Scan for the cell matching the given text and deliver its [x, y] coordinate at center. 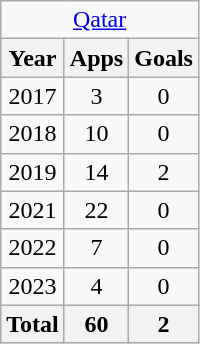
7 [96, 248]
Total [33, 324]
14 [96, 172]
2017 [33, 96]
22 [96, 210]
2018 [33, 134]
Goals [164, 58]
4 [96, 286]
Apps [96, 58]
3 [96, 96]
2022 [33, 248]
Qatar [100, 20]
10 [96, 134]
60 [96, 324]
Year [33, 58]
2019 [33, 172]
2023 [33, 286]
2021 [33, 210]
